Return the (X, Y) coordinate for the center point of the cell that contains the specified text.  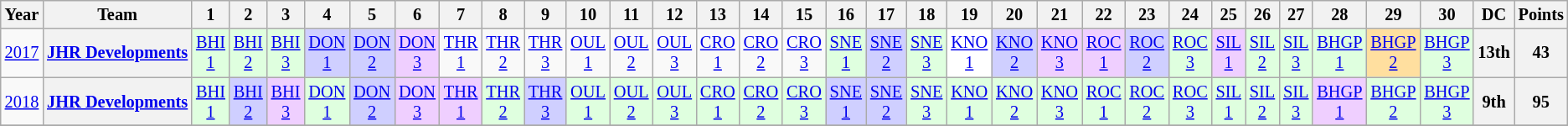
9 (545, 14)
29 (1393, 14)
Year (22, 14)
14 (761, 14)
21 (1060, 14)
26 (1262, 14)
22 (1104, 14)
19 (969, 14)
15 (804, 14)
3 (286, 14)
6 (417, 14)
23 (1147, 14)
43 (1541, 53)
9th (1493, 102)
30 (1447, 14)
18 (926, 14)
4 (327, 14)
1 (211, 14)
12 (674, 14)
20 (1014, 14)
DC (1493, 14)
2 (248, 14)
10 (588, 14)
13 (718, 14)
2017 (22, 53)
5 (372, 14)
24 (1190, 14)
16 (846, 14)
Team (117, 14)
Points (1541, 14)
25 (1229, 14)
8 (503, 14)
13th (1493, 53)
7 (461, 14)
95 (1541, 102)
17 (886, 14)
11 (632, 14)
2018 (22, 102)
27 (1296, 14)
28 (1339, 14)
